Identify which cell holds the provided text, then report its (X, Y) central coordinate. 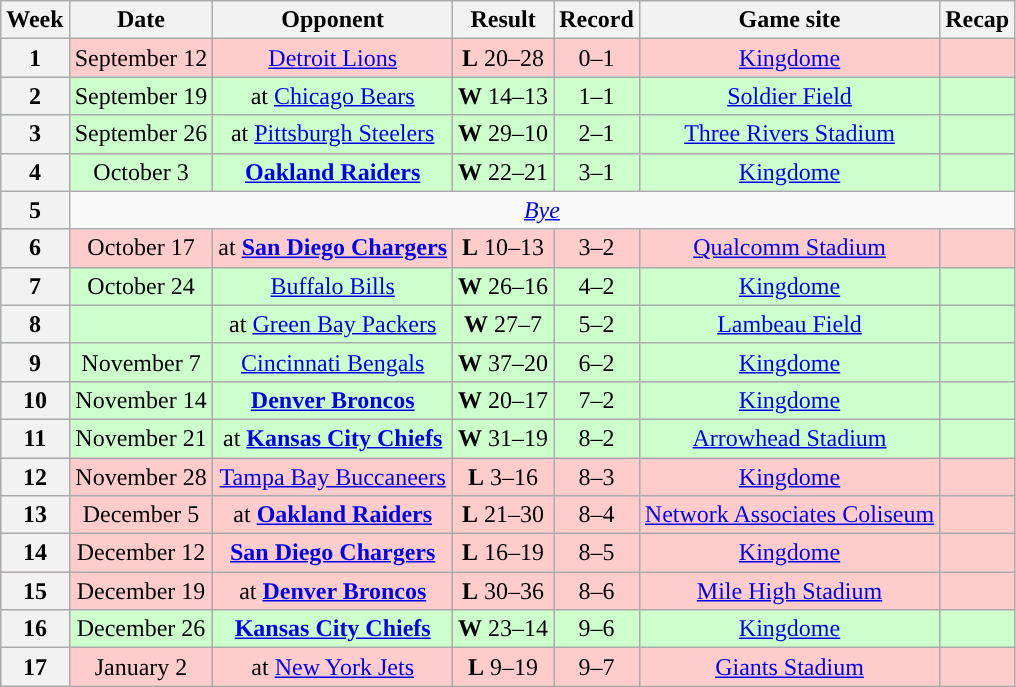
11 (35, 438)
October 17 (141, 248)
at San Diego Chargers (333, 248)
L 30–36 (504, 591)
10 (35, 400)
5 (35, 210)
Detroit Lions (333, 58)
W 23–14 (504, 629)
L 20–28 (504, 58)
8 (35, 324)
L 9–19 (504, 667)
Oakland Raiders (333, 172)
L 10–13 (504, 248)
Arrowhead Stadium (789, 438)
W 29–10 (504, 134)
4–2 (597, 286)
13 (35, 515)
15 (35, 591)
Qualcomm Stadium (789, 248)
October 3 (141, 172)
7–2 (597, 400)
9 (35, 362)
0–1 (597, 58)
W 14–13 (504, 96)
November 21 (141, 438)
December 12 (141, 553)
L 21–30 (504, 515)
at Oakland Raiders (333, 515)
2 (35, 96)
1 (35, 58)
Tampa Bay Buccaneers (333, 477)
9–7 (597, 667)
8–6 (597, 591)
November 7 (141, 362)
W 20–17 (504, 400)
Result (504, 20)
September 26 (141, 134)
Record (597, 20)
W 37–20 (504, 362)
Opponent (333, 20)
Game site (789, 20)
7 (35, 286)
at Kansas City Chiefs (333, 438)
Date (141, 20)
12 (35, 477)
Cincinnati Bengals (333, 362)
Lambeau Field (789, 324)
9–6 (597, 629)
Soldier Field (789, 96)
4 (35, 172)
at Pittsburgh Steelers (333, 134)
17 (35, 667)
6 (35, 248)
at Green Bay Packers (333, 324)
September 19 (141, 96)
6–2 (597, 362)
W 22–21 (504, 172)
San Diego Chargers (333, 553)
W 31–19 (504, 438)
Mile High Stadium (789, 591)
5–2 (597, 324)
W 26–16 (504, 286)
1–1 (597, 96)
3–1 (597, 172)
Kansas City Chiefs (333, 629)
Network Associates Coliseum (789, 515)
L 3–16 (504, 477)
W 27–7 (504, 324)
Three Rivers Stadium (789, 134)
January 2 (141, 667)
3–2 (597, 248)
16 (35, 629)
Denver Broncos (333, 400)
at Chicago Bears (333, 96)
3 (35, 134)
November 28 (141, 477)
Week (35, 20)
14 (35, 553)
September 12 (141, 58)
at New York Jets (333, 667)
at Denver Broncos (333, 591)
8–2 (597, 438)
October 24 (141, 286)
December 5 (141, 515)
Giants Stadium (789, 667)
8–5 (597, 553)
December 19 (141, 591)
Buffalo Bills (333, 286)
8–4 (597, 515)
8–3 (597, 477)
November 14 (141, 400)
December 26 (141, 629)
Bye (542, 210)
2–1 (597, 134)
Recap (978, 20)
L 16–19 (504, 553)
